Return the [x, y] coordinate for the center point of the cell that contains the specified text.  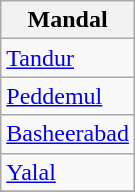
Mandal [68, 20]
Tandur [68, 58]
Yalal [68, 172]
Peddemul [68, 96]
Basheerabad [68, 134]
